Pinpoint the cell where the given text exists, returning its [x, y] midpoint coordinate. 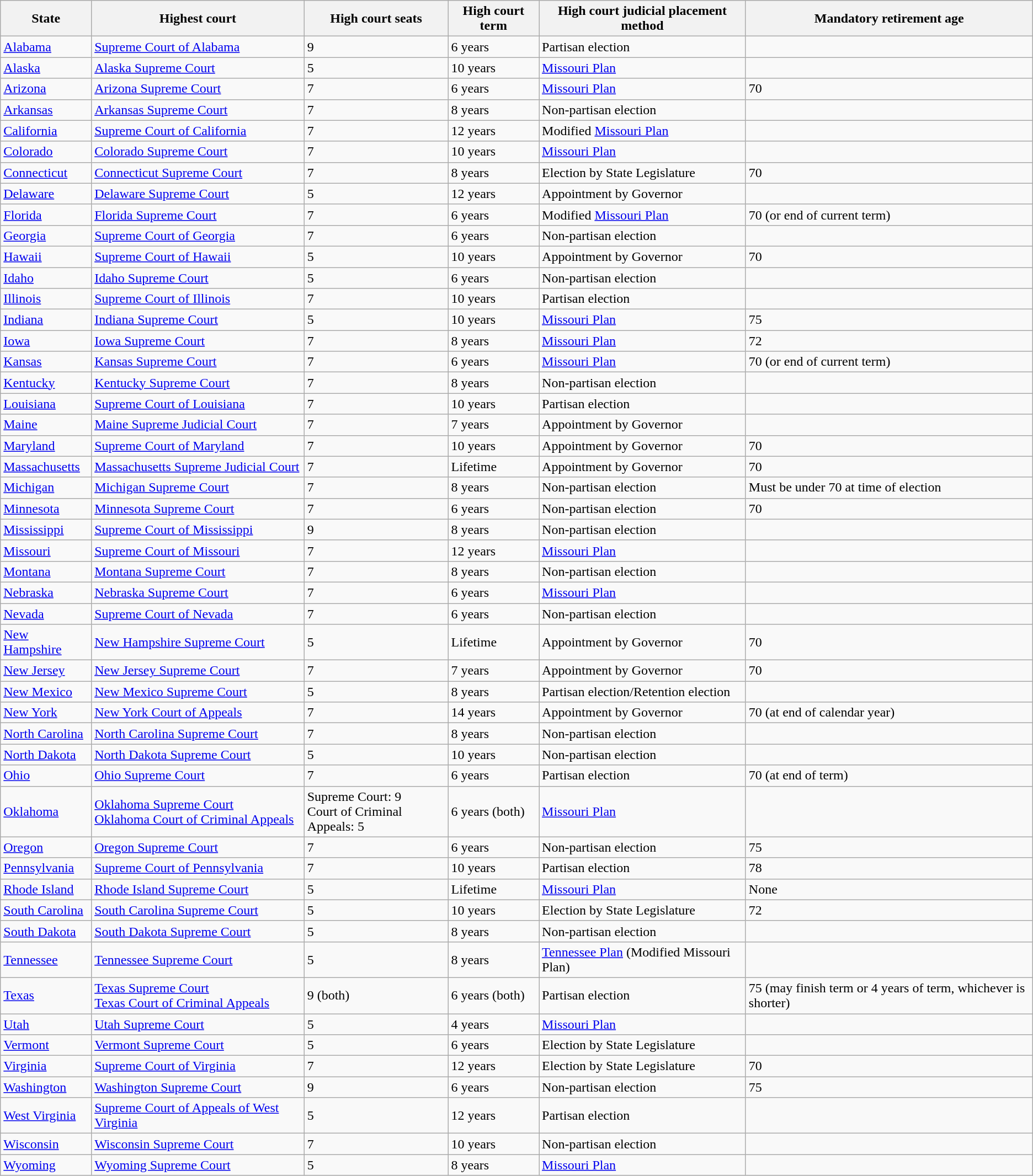
14 years [493, 713]
Pennsylvania [46, 868]
Louisiana [46, 404]
Texas Supreme CourtTexas Court of Criminal Appeals [198, 995]
Ohio [46, 776]
New Jersey Supreme Court [198, 671]
Hawaii [46, 256]
Nebraska Supreme Court [198, 592]
North Carolina [46, 734]
4 years [493, 1024]
North Dakota [46, 755]
Arkansas [46, 110]
North Carolina Supreme Court [198, 734]
Arkansas Supreme Court [198, 110]
Highest court [198, 19]
Colorado [46, 152]
California [46, 131]
None [889, 889]
Supreme Court of Georgia [198, 236]
Texas [46, 995]
Florida [46, 215]
Utah Supreme Court [198, 1024]
Kentucky Supreme Court [198, 383]
Massachusetts Supreme Judicial Court [198, 467]
Maine Supreme Judicial Court [198, 425]
Tennessee Plan (Modified Missouri Plan) [642, 960]
Illinois [46, 299]
Oregon [46, 847]
Vermont Supreme Court [198, 1045]
Nevada [46, 614]
Supreme Court of Nevada [198, 614]
Nebraska [46, 592]
Ohio Supreme Court [198, 776]
Supreme Court of Missouri [198, 550]
South Carolina Supreme Court [198, 910]
Supreme Court of Appeals of West Virginia [198, 1115]
Indiana Supreme Court [198, 320]
Vermont [46, 1045]
Arizona [46, 89]
Virginia [46, 1066]
Maine [46, 425]
High court judicial placement method [642, 19]
Partisan election/Retention election [642, 692]
Alaska Supreme Court [198, 68]
Wyoming Supreme Court [198, 1165]
Iowa [46, 341]
Delaware [46, 194]
Tennessee [46, 960]
New Mexico [46, 692]
Montana [46, 571]
South Dakota Supreme Court [198, 931]
Supreme Court of Mississippi [198, 530]
Supreme Court of Pennsylvania [198, 868]
Indiana [46, 320]
Mandatory retirement age [889, 19]
Montana Supreme Court [198, 571]
Rhode Island Supreme Court [198, 889]
Florida Supreme Court [198, 215]
Alabama [46, 47]
Connecticut [46, 173]
Must be under 70 at time of election [889, 488]
Minnesota Supreme Court [198, 509]
Wisconsin Supreme Court [198, 1144]
70 (at end of term) [889, 776]
Supreme Court of Louisiana [198, 404]
Delaware Supreme Court [198, 194]
Oklahoma Supreme CourtOklahoma Court of Criminal Appeals [198, 811]
75 (may finish term or 4 years of term, whichever is shorter) [889, 995]
Supreme Court of Alabama [198, 47]
Maryland [46, 446]
Alaska [46, 68]
Supreme Court: 9Court of Criminal Appeals: 5 [376, 811]
Kentucky [46, 383]
Oklahoma [46, 811]
Washington Supreme Court [198, 1087]
Georgia [46, 236]
Michigan Supreme Court [198, 488]
Arizona Supreme Court [198, 89]
New Jersey [46, 671]
Supreme Court of Maryland [198, 446]
West Virginia [46, 1115]
New Hampshire [46, 642]
Wisconsin [46, 1144]
Colorado Supreme Court [198, 152]
Kansas [46, 362]
High court term [493, 19]
Missouri [46, 550]
Supreme Court of Illinois [198, 299]
New York [46, 713]
Utah [46, 1024]
Supreme Court of California [198, 131]
Rhode Island [46, 889]
Connecticut Supreme Court [198, 173]
Oregon Supreme Court [198, 847]
State [46, 19]
New York Court of Appeals [198, 713]
Supreme Court of Virginia [198, 1066]
Washington [46, 1087]
Minnesota [46, 509]
Idaho [46, 277]
Idaho Supreme Court [198, 277]
North Dakota Supreme Court [198, 755]
70 (at end of calendar year) [889, 713]
Supreme Court of Hawaii [198, 256]
South Dakota [46, 931]
Kansas Supreme Court [198, 362]
Wyoming [46, 1165]
Michigan [46, 488]
78 [889, 868]
Iowa Supreme Court [198, 341]
New Mexico Supreme Court [198, 692]
New Hampshire Supreme Court [198, 642]
Massachusetts [46, 467]
Mississippi [46, 530]
South Carolina [46, 910]
Tennessee Supreme Court [198, 960]
High court seats [376, 19]
9 (both) [376, 995]
